From the cell containing the given text, extract its center point as [x, y] coordinate. 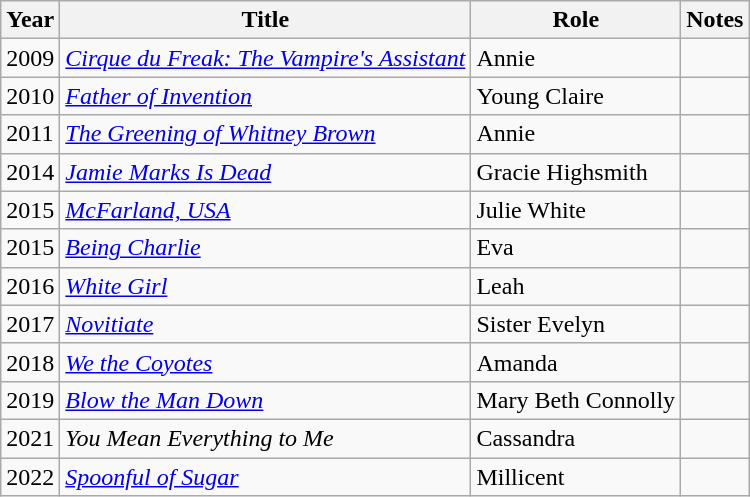
Year [30, 20]
Spoonful of Sugar [266, 477]
2017 [30, 324]
2018 [30, 362]
Young Claire [576, 96]
The Greening of Whitney Brown [266, 134]
Novitiate [266, 324]
Leah [576, 286]
2009 [30, 58]
Role [576, 20]
Julie White [576, 210]
White Girl [266, 286]
2010 [30, 96]
McFarland, USA [266, 210]
You Mean Everything to Me [266, 438]
2011 [30, 134]
Cirque du Freak: The Vampire's Assistant [266, 58]
Notes [715, 20]
We the Coyotes [266, 362]
2021 [30, 438]
Cassandra [576, 438]
Title [266, 20]
Jamie Marks Is Dead [266, 172]
Millicent [576, 477]
Sister Evelyn [576, 324]
Amanda [576, 362]
2019 [30, 400]
Father of Invention [266, 96]
Mary Beth Connolly [576, 400]
Eva [576, 248]
Blow the Man Down [266, 400]
2014 [30, 172]
2016 [30, 286]
Gracie Highsmith [576, 172]
Being Charlie [266, 248]
2022 [30, 477]
